Identify which cell holds the provided text, then report its [X, Y] central coordinate. 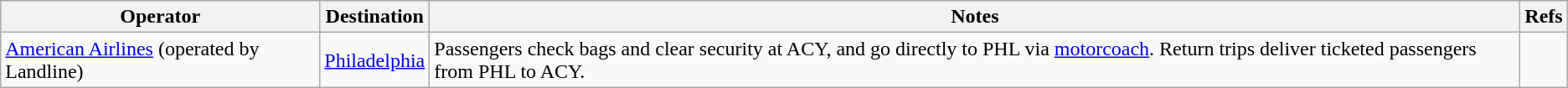
Destination [375, 17]
Operator [161, 17]
Notes [975, 17]
Passengers check bags and clear security at ACY, and go directly to PHL via motorcoach. Return trips deliver ticketed passengers from PHL to ACY. [975, 60]
Refs [1544, 17]
Philadelphia [375, 60]
American Airlines (operated by Landline) [161, 60]
